Determine the [X, Y] coordinate at the center of the cell enclosing the given text.  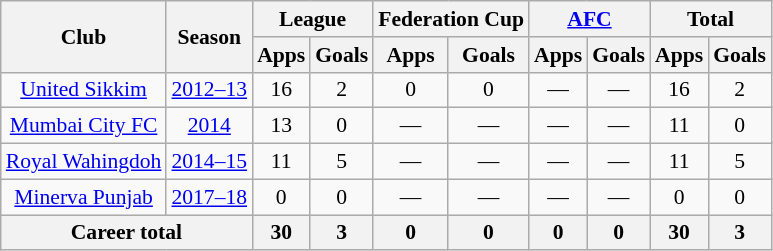
Career total [126, 233]
13 [281, 126]
Federation Cup [451, 19]
Club [84, 36]
Season [209, 36]
Minerva Punjab [84, 197]
League [312, 19]
2014–15 [209, 162]
AFC [590, 19]
2012–13 [209, 90]
Total [710, 19]
Mumbai City FC [84, 126]
2017–18 [209, 197]
Royal Wahingdoh [84, 162]
United Sikkim [84, 90]
2014 [209, 126]
